Capture the cell that displays the provided text and extract its (X, Y) central coordinate. 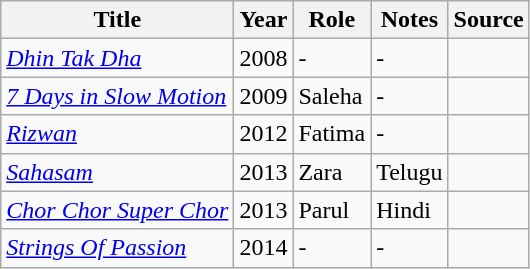
2012 (264, 134)
Hindi (410, 210)
Chor Chor Super Chor (118, 210)
Notes (410, 20)
Role (332, 20)
Year (264, 20)
Saleha (332, 96)
2009 (264, 96)
Parul (332, 210)
7 Days in Slow Motion (118, 96)
Title (118, 20)
Rizwan (118, 134)
Strings Of Passion (118, 248)
2008 (264, 58)
2014 (264, 248)
Dhin Tak Dha (118, 58)
Zara (332, 172)
Telugu (410, 172)
Fatima (332, 134)
Sahasam (118, 172)
Source (488, 20)
